Find where the given text appears and provide that cell's center as (X, Y) coordinate. 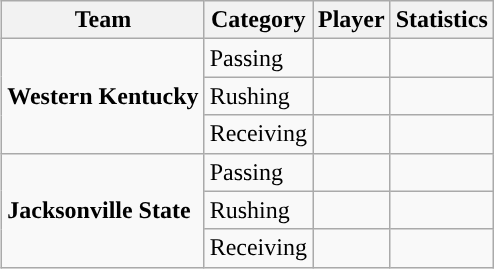
Statistics (442, 20)
Team (103, 20)
Player (351, 20)
Western Kentucky (103, 96)
Jacksonville State (103, 210)
Category (258, 20)
